Scan for the cell matching the given text and deliver its (X, Y) coordinate at center. 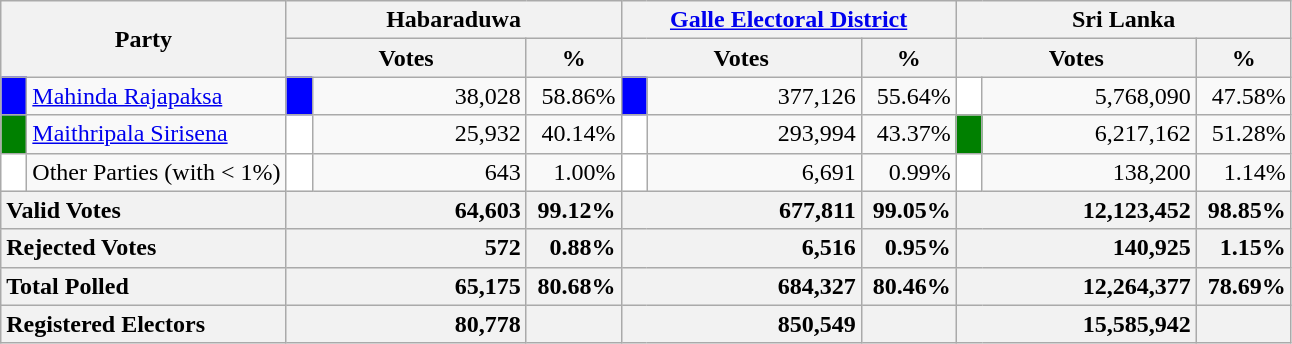
43.37% (908, 134)
55.64% (908, 96)
1.00% (574, 172)
Party (144, 39)
138,200 (1089, 172)
684,327 (741, 286)
6,217,162 (1089, 134)
0.88% (574, 248)
64,603 (406, 210)
40.14% (574, 134)
572 (406, 248)
Galle Electoral District (788, 20)
1.15% (1244, 248)
80,778 (406, 324)
0.95% (908, 248)
58.86% (574, 96)
12,264,377 (1076, 286)
80.46% (908, 286)
Registered Electors (144, 324)
140,925 (1076, 248)
38,028 (419, 96)
78.69% (1244, 286)
47.58% (1244, 96)
377,126 (754, 96)
51.28% (1244, 134)
Rejected Votes (144, 248)
5,768,090 (1089, 96)
Habaraduwa (454, 20)
677,811 (741, 210)
99.12% (574, 210)
Maithripala Sirisena (156, 134)
1.14% (1244, 172)
80.68% (574, 286)
6,516 (741, 248)
Sri Lanka (1124, 20)
65,175 (406, 286)
Total Polled (144, 286)
0.99% (908, 172)
293,994 (754, 134)
98.85% (1244, 210)
Valid Votes (144, 210)
25,932 (419, 134)
15,585,942 (1076, 324)
643 (419, 172)
6,691 (754, 172)
Mahinda Rajapaksa (156, 96)
850,549 (741, 324)
99.05% (908, 210)
12,123,452 (1076, 210)
Other Parties (with < 1%) (156, 172)
